Find where the given text appears and provide that cell's center as (X, Y) coordinate. 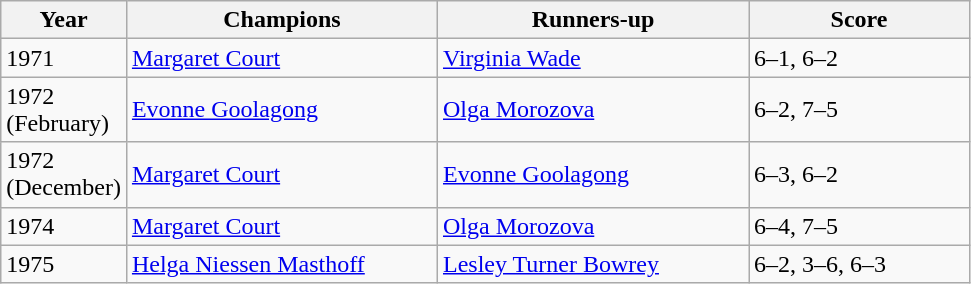
Year (64, 20)
Lesley Turner Bowrey (592, 264)
1974 (64, 226)
1972 (December) (64, 174)
Score (860, 20)
Virginia Wade (592, 58)
Champions (282, 20)
6–4, 7–5 (860, 226)
6–2, 3–6, 6–3 (860, 264)
1971 (64, 58)
6–3, 6–2 (860, 174)
1975 (64, 264)
1972 (February) (64, 110)
6–1, 6–2 (860, 58)
6–2, 7–5 (860, 110)
Runners-up (592, 20)
Helga Niessen Masthoff (282, 264)
